Locate the cell with the specified text and output its [x, y] center coordinate. 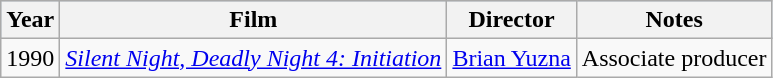
Silent Night, Deadly Night 4: Initiation [254, 58]
Notes [674, 20]
Year [30, 20]
Associate producer [674, 58]
Film [254, 20]
Director [512, 20]
Brian Yuzna [512, 58]
1990 [30, 58]
